For the text-containing cell, return its midpoint in [X, Y] coordinate format. 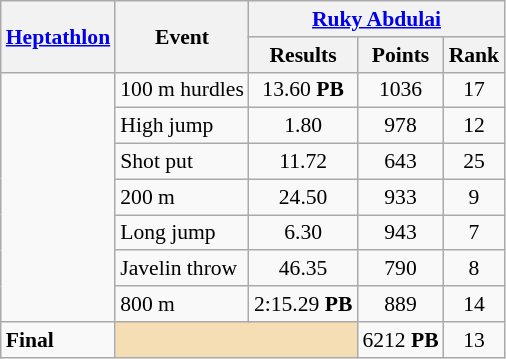
Final [58, 340]
13 [474, 340]
933 [400, 197]
8 [474, 269]
11.72 [303, 162]
13.60 PB [303, 90]
889 [400, 304]
6.30 [303, 233]
1036 [400, 90]
200 m [182, 197]
Event [182, 36]
643 [400, 162]
Results [303, 55]
High jump [182, 126]
Ruky Abdulai [376, 19]
46.35 [303, 269]
Heptathlon [58, 36]
Shot put [182, 162]
24.50 [303, 197]
9 [474, 197]
978 [400, 126]
7 [474, 233]
943 [400, 233]
14 [474, 304]
Rank [474, 55]
1.80 [303, 126]
100 m hurdles [182, 90]
Long jump [182, 233]
25 [474, 162]
2:15.29 PB [303, 304]
800 m [182, 304]
Javelin throw [182, 269]
Points [400, 55]
12 [474, 126]
17 [474, 90]
6212 PB [400, 340]
790 [400, 269]
